Identify which cell holds the provided text, then report its [x, y] central coordinate. 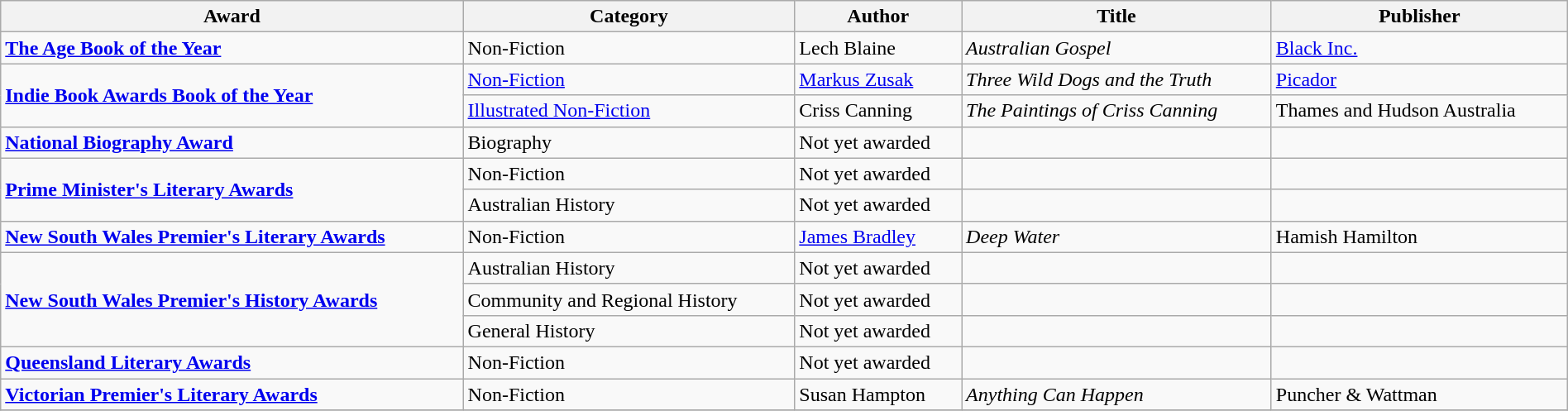
General History [629, 331]
Anything Can Happen [1116, 394]
Criss Canning [878, 111]
New South Wales Premier's History Awards [232, 299]
James Bradley [878, 237]
Australian Gospel [1116, 48]
Lech Blaine [878, 48]
Thames and Hudson Australia [1419, 111]
Illustrated Non-Fiction [629, 111]
National Biography Award [232, 142]
Deep Water [1116, 237]
Markus Zusak [878, 79]
Prime Minister's Literary Awards [232, 189]
Susan Hampton [878, 394]
Indie Book Awards Book of the Year [232, 95]
Picador [1419, 79]
Three Wild Dogs and the Truth [1116, 79]
Puncher & Wattman [1419, 394]
Author [878, 17]
Hamish Hamilton [1419, 237]
Award [232, 17]
Queensland Literary Awards [232, 362]
Biography [629, 142]
Victorian Premier's Literary Awards [232, 394]
Title [1116, 17]
New South Wales Premier's Literary Awards [232, 237]
Community and Regional History [629, 299]
Publisher [1419, 17]
The Age Book of the Year [232, 48]
Black Inc. [1419, 48]
The Paintings of Criss Canning [1116, 111]
Category [629, 17]
